Capture the cell that displays the provided text and extract its [x, y] central coordinate. 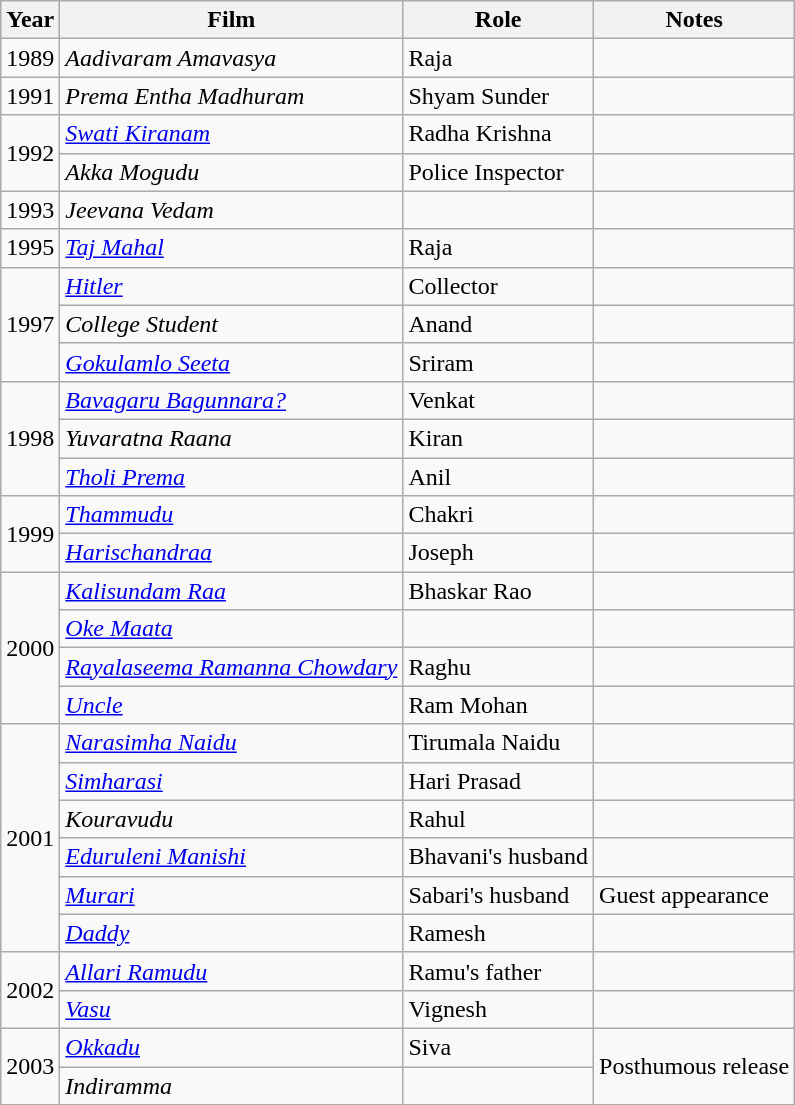
1998 [30, 438]
Oke Maata [232, 629]
1993 [30, 210]
Police Inspector [498, 172]
Joseph [498, 553]
Vasu [232, 1009]
Indiramma [232, 1085]
College Student [232, 324]
1995 [30, 248]
Tirumala Naidu [498, 743]
Bhaskar Rao [498, 591]
Year [30, 20]
2001 [30, 838]
Gokulamlo Seeta [232, 362]
Notes [694, 20]
Eduruleni Manishi [232, 857]
Collector [498, 286]
Taj Mahal [232, 248]
Rahul [498, 819]
Tholi Prema [232, 477]
Radha Krishna [498, 134]
1999 [30, 534]
Raghu [498, 667]
2000 [30, 648]
Thammudu [232, 515]
Bavagaru Bagunnara? [232, 400]
Murari [232, 895]
Ramesh [498, 933]
Bhavani's husband [498, 857]
Hitler [232, 286]
Kouravudu [232, 819]
Narasimha Naidu [232, 743]
Ramu's father [498, 971]
Prema Entha Madhuram [232, 96]
Sabari's husband [498, 895]
Siva [498, 1047]
Anil [498, 477]
Posthumous release [694, 1066]
2003 [30, 1066]
Rayalaseema Ramanna Chowdary [232, 667]
1997 [30, 324]
Swati Kiranam [232, 134]
Ram Mohan [498, 705]
Yuvaratna Raana [232, 438]
Sriram [498, 362]
Harischandraa [232, 553]
Kalisundam Raa [232, 591]
1992 [30, 153]
Uncle [232, 705]
Venkat [498, 400]
Role [498, 20]
Akka Mogudu [232, 172]
Jeevana Vedam [232, 210]
Kiran [498, 438]
Shyam Sunder [498, 96]
Simharasi [232, 781]
Guest appearance [694, 895]
Vignesh [498, 1009]
1991 [30, 96]
Daddy [232, 933]
Okkadu [232, 1047]
Film [232, 20]
Hari Prasad [498, 781]
1989 [30, 58]
Allari Ramudu [232, 971]
Aadivaram Amavasya [232, 58]
2002 [30, 990]
Chakri [498, 515]
Anand [498, 324]
